Find where the given text appears and provide that cell's center as (x, y) coordinate. 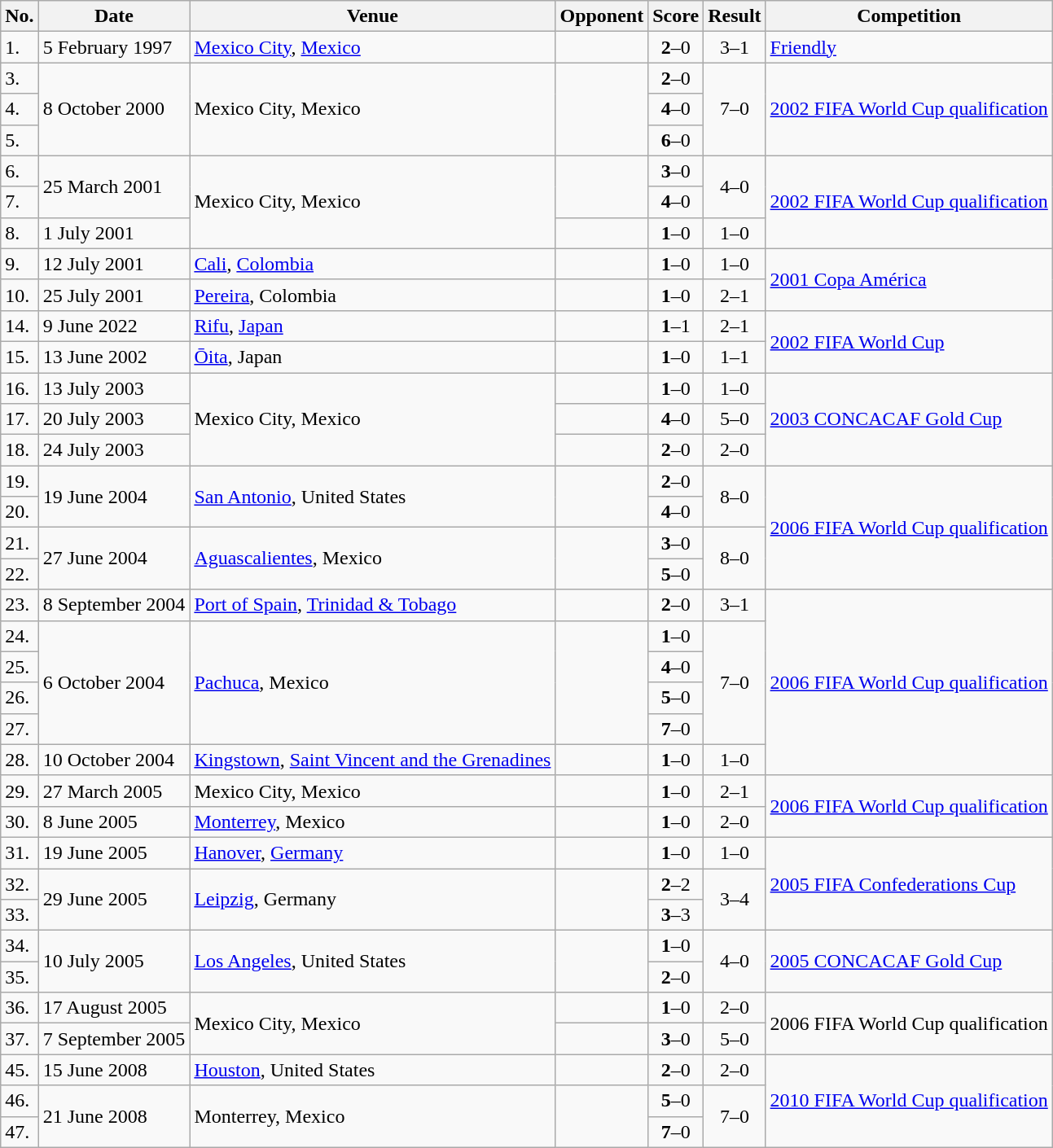
Result (735, 16)
29. (20, 791)
10 October 2004 (114, 760)
27 June 2004 (114, 559)
37. (20, 1039)
Aguascalientes, Mexico (373, 559)
25 July 2001 (114, 295)
17. (20, 419)
13 July 2003 (114, 388)
9. (20, 264)
Ōita, Japan (373, 357)
Cali, Colombia (373, 264)
8 June 2005 (114, 822)
23. (20, 605)
Opponent (602, 16)
15 June 2008 (114, 1070)
14. (20, 326)
2–2 (676, 883)
8. (20, 233)
36. (20, 1008)
Rifu, Japan (373, 326)
7 September 2005 (114, 1039)
8 September 2004 (114, 605)
46. (20, 1101)
1 July 2001 (114, 233)
1. (20, 47)
Competition (909, 16)
24 July 2003 (114, 450)
20 July 2003 (114, 419)
Port of Spain, Trinidad & Tobago (373, 605)
10. (20, 295)
22. (20, 574)
25. (20, 667)
25 March 2001 (114, 186)
Leipzig, Germany (373, 899)
19 June 2005 (114, 852)
26. (20, 698)
2001 Copa América (909, 279)
3. (20, 78)
Friendly (909, 47)
30. (20, 822)
San Antonio, United States (373, 497)
12 July 2001 (114, 264)
16. (20, 388)
6. (20, 171)
13 June 2002 (114, 357)
Date (114, 16)
Houston, United States (373, 1070)
Los Angeles, United States (373, 962)
45. (20, 1070)
19. (20, 481)
20. (20, 512)
7. (20, 202)
33. (20, 915)
32. (20, 883)
8 October 2000 (114, 109)
Pereira, Colombia (373, 295)
4. (20, 109)
Score (676, 16)
3–3 (676, 915)
31. (20, 852)
6–0 (676, 140)
18. (20, 450)
5. (20, 140)
Pachuca, Mexico (373, 682)
28. (20, 760)
21 June 2008 (114, 1116)
3–4 (735, 899)
27 March 2005 (114, 791)
Hanover, Germany (373, 852)
35. (20, 977)
2002 FIFA World Cup (909, 341)
6 October 2004 (114, 682)
Venue (373, 16)
2005 FIFA Confederations Cup (909, 883)
2005 CONCACAF Gold Cup (909, 962)
Kingstown, Saint Vincent and the Grenadines (373, 760)
29 June 2005 (114, 899)
47. (20, 1132)
5 February 1997 (114, 47)
15. (20, 357)
17 August 2005 (114, 1008)
2010 FIFA World Cup qualification (909, 1101)
2003 CONCACAF Gold Cup (909, 419)
No. (20, 16)
27. (20, 729)
19 June 2004 (114, 497)
9 June 2022 (114, 326)
24. (20, 636)
34. (20, 946)
21. (20, 543)
10 July 2005 (114, 962)
